Identify which cell holds the provided text, then report its (X, Y) central coordinate. 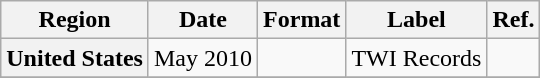
Ref. (514, 20)
United States (75, 58)
Region (75, 20)
TWI Records (416, 58)
Date (202, 20)
May 2010 (202, 58)
Format (302, 20)
Label (416, 20)
